Capture the cell that displays the provided text and extract its [x, y] central coordinate. 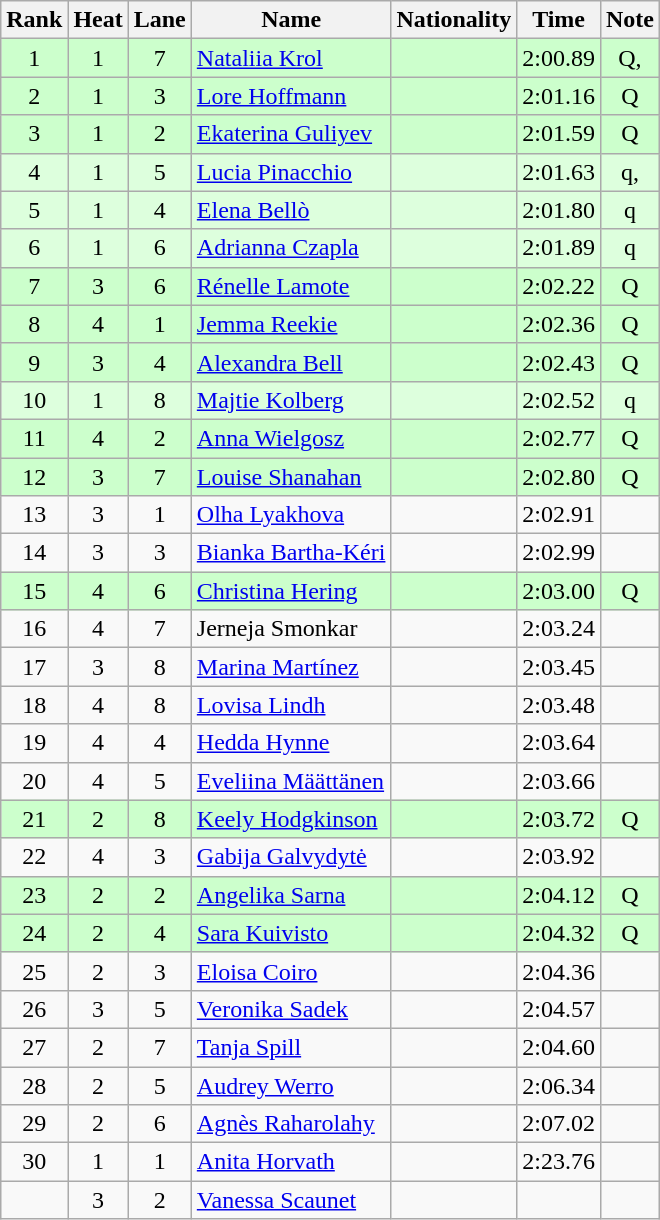
2:02.91 [559, 515]
Eloisa Coiro [291, 971]
2:02.22 [559, 286]
20 [34, 781]
Jerneja Smonkar [291, 629]
2:03.48 [559, 705]
Time [559, 20]
26 [34, 1009]
2:07.02 [559, 1124]
Bianka Bartha-Kéri [291, 553]
Gabija Galvydytė [291, 857]
30 [34, 1162]
13 [34, 515]
Hedda Hynne [291, 743]
Anna Wielgosz [291, 438]
23 [34, 895]
19 [34, 743]
22 [34, 857]
Lovisa Lindh [291, 705]
Keely Hodgkinson [291, 819]
Tanja Spill [291, 1047]
Nataliia Krol [291, 58]
2:03.66 [559, 781]
2:03.64 [559, 743]
2:02.99 [559, 553]
29 [34, 1124]
2:01.89 [559, 248]
Name [291, 20]
Olha Lyakhova [291, 515]
2:02.77 [559, 438]
2:04.32 [559, 933]
11 [34, 438]
21 [34, 819]
15 [34, 591]
Nationality [454, 20]
2:06.34 [559, 1085]
10 [34, 400]
Q, [630, 58]
18 [34, 705]
2:03.72 [559, 819]
2:01.16 [559, 96]
17 [34, 667]
2:02.80 [559, 477]
14 [34, 553]
Veronika Sadek [291, 1009]
27 [34, 1047]
Vanessa Scaunet [291, 1200]
2:23.76 [559, 1162]
16 [34, 629]
Alexandra Bell [291, 362]
Jemma Reekie [291, 324]
Adrianna Czapla [291, 248]
2:04.60 [559, 1047]
2:02.36 [559, 324]
2:03.24 [559, 629]
12 [34, 477]
q, [630, 172]
Anita Horvath [291, 1162]
Ekaterina Guliyev [291, 134]
Heat [98, 20]
Eveliina Määttänen [291, 781]
9 [34, 362]
2:04.12 [559, 895]
24 [34, 933]
Rénelle Lamote [291, 286]
Lucia Pinacchio [291, 172]
Lore Hoffmann [291, 96]
2:03.00 [559, 591]
Lane [160, 20]
2:02.43 [559, 362]
2:01.80 [559, 210]
Agnès Raharolahy [291, 1124]
Marina Martínez [291, 667]
2:04.36 [559, 971]
Elena Bellò [291, 210]
Majtie Kolberg [291, 400]
Angelika Sarna [291, 895]
2:03.92 [559, 857]
Audrey Werro [291, 1085]
2:01.59 [559, 134]
25 [34, 971]
Christina Hering [291, 591]
Rank [34, 20]
Sara Kuivisto [291, 933]
2:00.89 [559, 58]
2:04.57 [559, 1009]
Note [630, 20]
2:01.63 [559, 172]
2:03.45 [559, 667]
2:02.52 [559, 400]
28 [34, 1085]
Louise Shanahan [291, 477]
